Output the [x, y] coordinate of the center of the cell containing the given text.  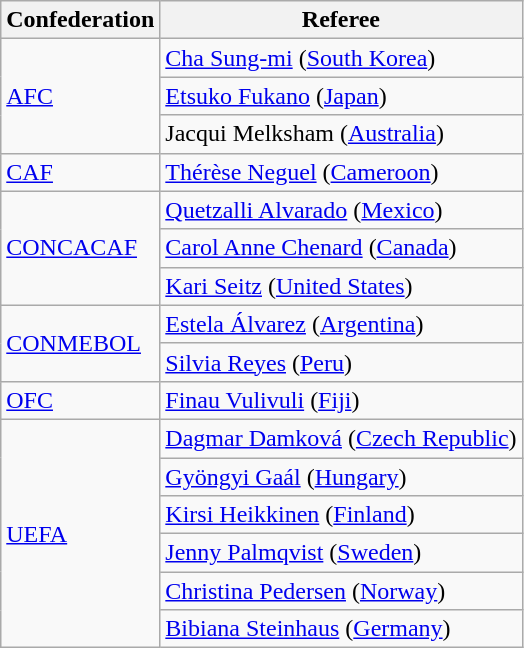
OFC [80, 400]
Bibiana Steinhaus (Germany) [341, 629]
UEFA [80, 533]
Christina Pedersen (Norway) [341, 591]
Cha Sung-mi (South Korea) [341, 58]
Gyöngyi Gaál (Hungary) [341, 477]
Jacqui Melksham (Australia) [341, 134]
Jenny Palmqvist (Sweden) [341, 553]
Kirsi Heikkinen (Finland) [341, 515]
Thérèse Neguel (Cameroon) [341, 172]
Etsuko Fukano (Japan) [341, 96]
CAF [80, 172]
Quetzalli Alvarado (Mexico) [341, 210]
Kari Seitz (United States) [341, 286]
Carol Anne Chenard (Canada) [341, 248]
Silvia Reyes (Peru) [341, 362]
Estela Álvarez (Argentina) [341, 324]
CONCACAF [80, 248]
AFC [80, 96]
CONMEBOL [80, 343]
Referee [341, 20]
Confederation [80, 20]
Finau Vulivuli (Fiji) [341, 400]
Dagmar Damková (Czech Republic) [341, 438]
